Extract the (x, y) coordinate from the center of the cell holding the provided text.  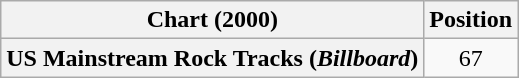
Position (471, 20)
Chart (2000) (212, 20)
US Mainstream Rock Tracks (Billboard) (212, 58)
67 (471, 58)
